From the cell containing the given text, extract its center point as (X, Y) coordinate. 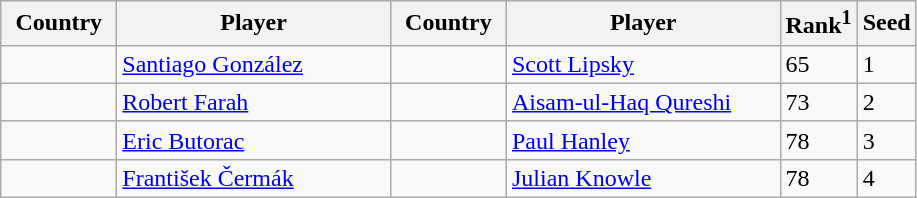
2 (886, 102)
Seed (886, 24)
73 (818, 102)
65 (818, 64)
Robert Farah (254, 102)
4 (886, 178)
3 (886, 140)
1 (886, 64)
Paul Hanley (643, 140)
Scott Lipsky (643, 64)
Eric Butorac (254, 140)
Rank1 (818, 24)
František Čermák (254, 178)
Julian Knowle (643, 178)
Aisam-ul-Haq Qureshi (643, 102)
Santiago González (254, 64)
